Determine the (X, Y) coordinate at the center of the cell enclosing the given text.  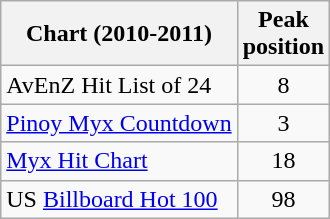
AvEnZ Hit List of 24 (119, 85)
18 (283, 161)
98 (283, 199)
Peakposition (283, 34)
Pinoy Myx Countdown (119, 123)
Chart (2010-2011) (119, 34)
3 (283, 123)
US Billboard Hot 100 (119, 199)
Myx Hit Chart (119, 161)
8 (283, 85)
